From the cell containing the given text, extract its center point as [X, Y] coordinate. 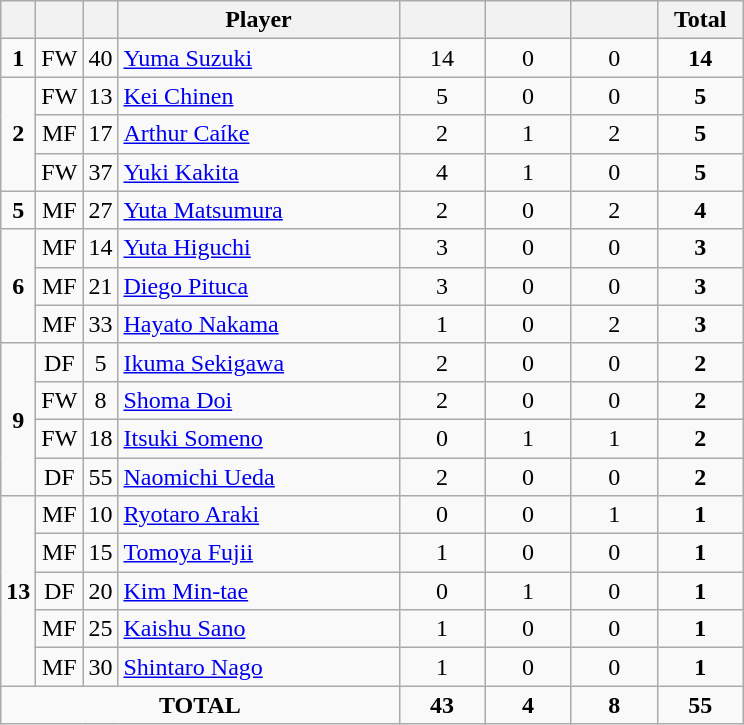
Hayato Nakama [258, 324]
Naomichi Ueda [258, 477]
37 [100, 172]
Itsuki Someno [258, 438]
Shintaro Nago [258, 667]
15 [100, 553]
Ikuma Sekigawa [258, 362]
40 [100, 58]
Player [258, 20]
18 [100, 438]
21 [100, 286]
Yuta Matsumura [258, 210]
Arthur Caíke [258, 134]
9 [18, 419]
25 [100, 629]
33 [100, 324]
Yuta Higuchi [258, 248]
Shoma Doi [258, 400]
6 [18, 286]
27 [100, 210]
Ryotaro Araki [258, 515]
Yuma Suzuki [258, 58]
17 [100, 134]
Tomoya Fujii [258, 553]
30 [100, 667]
43 [442, 705]
Total [700, 20]
Kim Min-tae [258, 591]
Diego Pituca [258, 286]
20 [100, 591]
Yuki Kakita [258, 172]
Kei Chinen [258, 96]
TOTAL [200, 705]
Kaishu Sano [258, 629]
10 [100, 515]
